Search for the cell housing the specified text and yield its (X, Y) center coordinate. 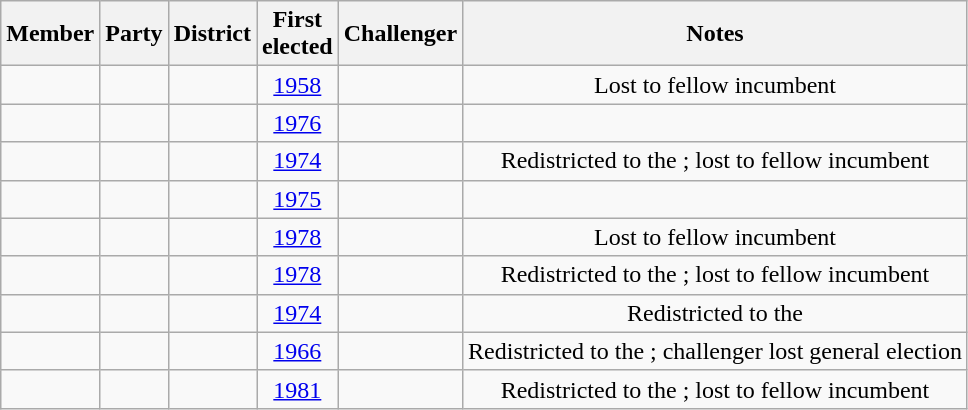
Challenger (400, 34)
Notes (716, 34)
District (212, 34)
1981 (297, 389)
1966 (297, 351)
Member (50, 34)
1975 (297, 199)
1976 (297, 123)
Party (134, 34)
Redistricted to the (716, 313)
Redistricted to the ; challenger lost general election (716, 351)
Firstelected (297, 34)
1958 (297, 85)
